Output the (X, Y) coordinate of the center of the cell containing the given text.  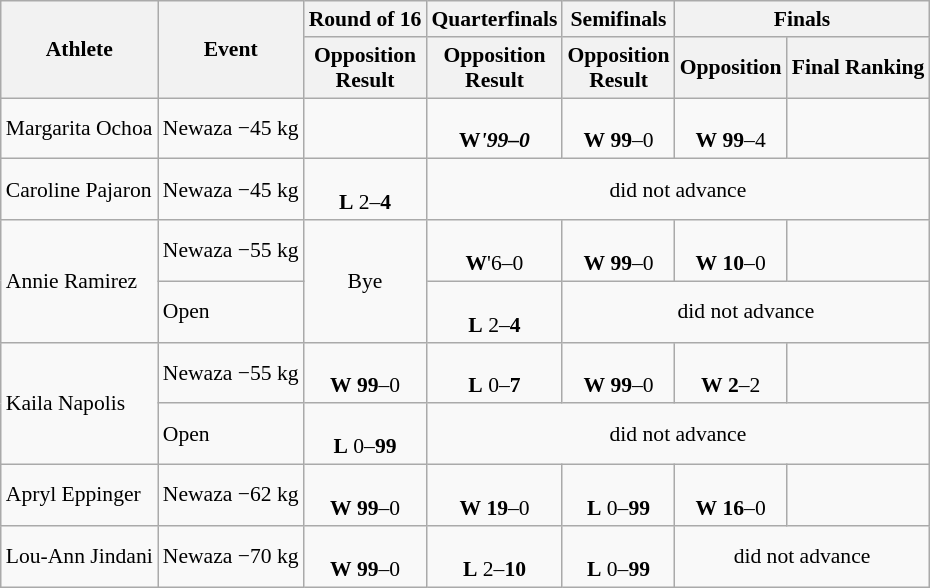
Apryl Eppinger (80, 496)
Semifinals (618, 19)
Bye (366, 281)
Kaila Napolis (80, 403)
W'99–0 (494, 128)
Final Ranking (858, 68)
Opposition (731, 68)
Caroline Pajaron (80, 190)
W'6–0 (494, 250)
L 2–10 (494, 556)
Newaza −70 kg (231, 556)
Lou-Ann Jindani (80, 556)
W 2–2 (731, 372)
Round of 16 (366, 19)
W 99–4 (731, 128)
W 19–0 (494, 496)
Annie Ramirez (80, 281)
W 16–0 (731, 496)
L 0–7 (494, 372)
Margarita Ochoa (80, 128)
Finals (802, 19)
Athlete (80, 50)
W 10–0 (731, 250)
Newaza −62 kg (231, 496)
Quarterfinals (494, 19)
Event (231, 50)
